For the text-containing cell, return its midpoint in (x, y) coordinate format. 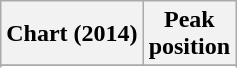
Peak position (189, 34)
Chart (2014) (72, 34)
